Output the (x, y) coordinate of the center of the cell containing the given text.  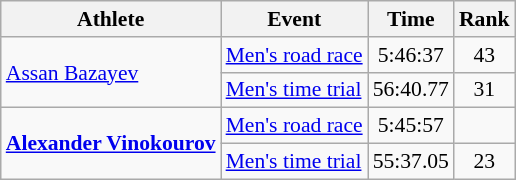
Rank (484, 19)
23 (484, 162)
Event (294, 19)
5:45:57 (411, 126)
Alexander Vinokourov (111, 144)
Time (411, 19)
5:46:37 (411, 55)
56:40.77 (411, 90)
Assan Bazayev (111, 72)
Athlete (111, 19)
55:37.05 (411, 162)
43 (484, 55)
31 (484, 90)
